Locate the cell with the specified text and output its [X, Y] center coordinate. 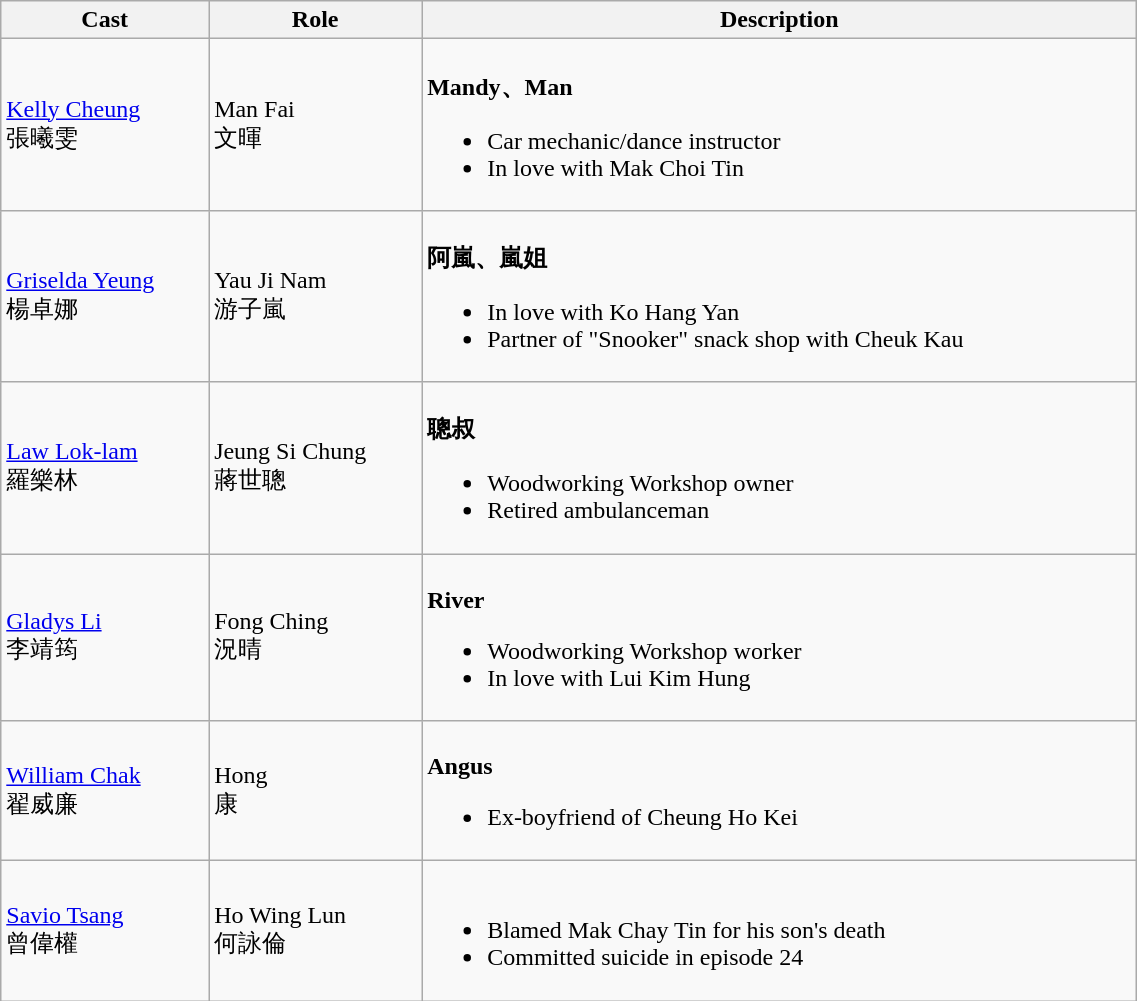
William Chak 翟威廉 [105, 791]
Cast [105, 20]
Kelly Cheung 張曦雯 [105, 125]
Yau Ji Nam 游子嵐 [316, 296]
Ho Wing Lun 何詠倫 [316, 931]
AngusEx-boyfriend of Cheung Ho Kei [780, 791]
Savio Tsang 曾偉權 [105, 931]
Gladys Li 李靖筠 [105, 638]
Man Fai 文暉 [316, 125]
Jeung Si Chung 蔣世聰 [316, 468]
Law Lok-lam 羅樂林 [105, 468]
Blamed Mak Chay Tin for his son's deathCommitted suicide in episode 24 [780, 931]
Description [780, 20]
RiverWoodworking Workshop workerIn love with Lui Kim Hung [780, 638]
聰叔Woodworking Workshop ownerRetired ambulanceman [780, 468]
Role [316, 20]
阿嵐、嵐姐In love with Ko Hang YanPartner of "Snooker" snack shop with Cheuk Kau [780, 296]
Mandy、ManCar mechanic/dance instructorIn love with Mak Choi Tin [780, 125]
Hong 康 [316, 791]
Griselda Yeung 楊卓娜 [105, 296]
Fong Ching 況晴 [316, 638]
